Return [x, y] of the center of cell containing provided text 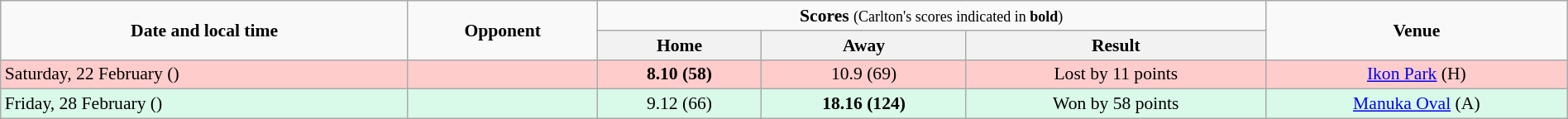
Home [680, 45]
Opponent [503, 30]
Friday, 28 February () [205, 104]
9.12 (66) [680, 104]
Ikon Park (H) [1416, 74]
10.9 (69) [863, 74]
Saturday, 22 February () [205, 74]
Venue [1416, 30]
Manuka Oval (A) [1416, 104]
Away [863, 45]
Date and local time [205, 30]
18.16 (124) [863, 104]
8.10 (58) [680, 74]
Scores (Carlton's scores indicated in bold) [931, 16]
Result [1116, 45]
Won by 58 points [1116, 104]
Lost by 11 points [1116, 74]
